Provide the [X, Y] coordinate of the cell's center where the given text is located.  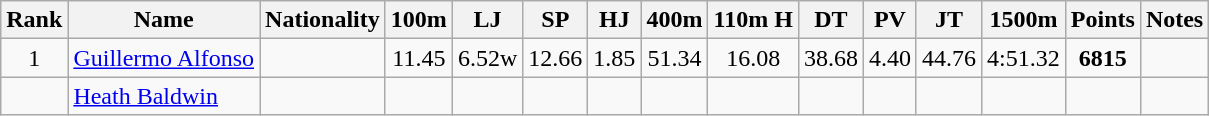
Nationality [323, 20]
PV [890, 20]
38.68 [830, 58]
11.45 [418, 58]
12.66 [556, 58]
1.85 [614, 58]
4:51.32 [1024, 58]
Notes [1174, 20]
51.34 [674, 58]
110m H [753, 20]
Rank [34, 20]
DT [830, 20]
6.52w [487, 58]
400m [674, 20]
HJ [614, 20]
Heath Baldwin [164, 96]
100m [418, 20]
6815 [1102, 58]
Name [164, 20]
JT [948, 20]
1 [34, 58]
1500m [1024, 20]
Points [1102, 20]
4.40 [890, 58]
LJ [487, 20]
16.08 [753, 58]
44.76 [948, 58]
SP [556, 20]
Guillermo Alfonso [164, 58]
